Output the (x, y) coordinate of the center of the cell containing the given text.  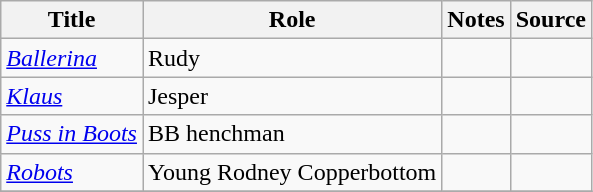
Title (72, 20)
Puss in Boots (72, 134)
Robots (72, 172)
BB henchman (292, 134)
Jesper (292, 96)
Notes (476, 20)
Ballerina (72, 58)
Young Rodney Copperbottom (292, 172)
Rudy (292, 58)
Klaus (72, 96)
Role (292, 20)
Source (550, 20)
